Locate the cell with the specified text and output its [X, Y] center coordinate. 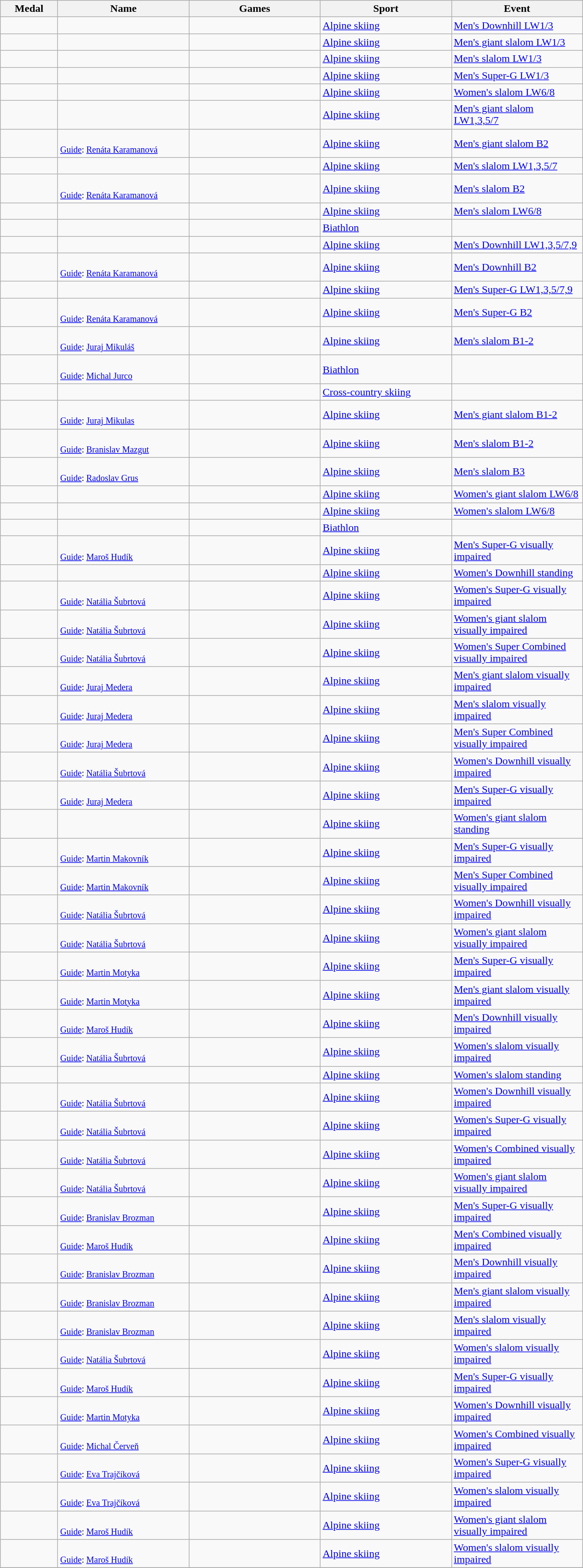
Men's slalom LW6/8 [517, 211]
Guide: Branislav Mazgut [124, 443]
Women's slalom standing [517, 1075]
Men's giant slalom LW1,3,5/7 [517, 115]
Event [517, 9]
Men's Super-G LW1,3,5/7,9 [517, 290]
Guide: Juraj Mikulas [124, 415]
Guide: Radoslav Grus [124, 472]
Men's giant slalom LW1/3 [517, 42]
Cross-country skiing [386, 392]
Women's Super Combined visually impaired [517, 652]
Men's slalom B2 [517, 189]
Men's Downhill B2 [517, 267]
Men's Super-G LW1/3 [517, 75]
Medal [29, 9]
Men's Downhill LW1/3 [517, 25]
Games [254, 9]
Men's slalom LW1/3 [517, 59]
Men's Downhill LW1,3,5/7,9 [517, 244]
Men's Combined visually impaired [517, 1240]
Guide: Juraj Mikuláš [124, 341]
Women's Downhill standing [517, 573]
Men's giant slalom B1-2 [517, 415]
Men's slalom LW1,3,5/7 [517, 166]
Men's slalom B3 [517, 472]
Guide: Michal Jurco [124, 369]
Men's Super-G B2 [517, 312]
Guide: Michal Červeň [124, 1439]
Men's giant slalom B2 [517, 143]
Women's giant slalom LW6/8 [517, 494]
Sport [386, 9]
Women's giant slalom standing [517, 823]
Name [124, 9]
